For the text-containing cell, return its midpoint in (X, Y) coordinate format. 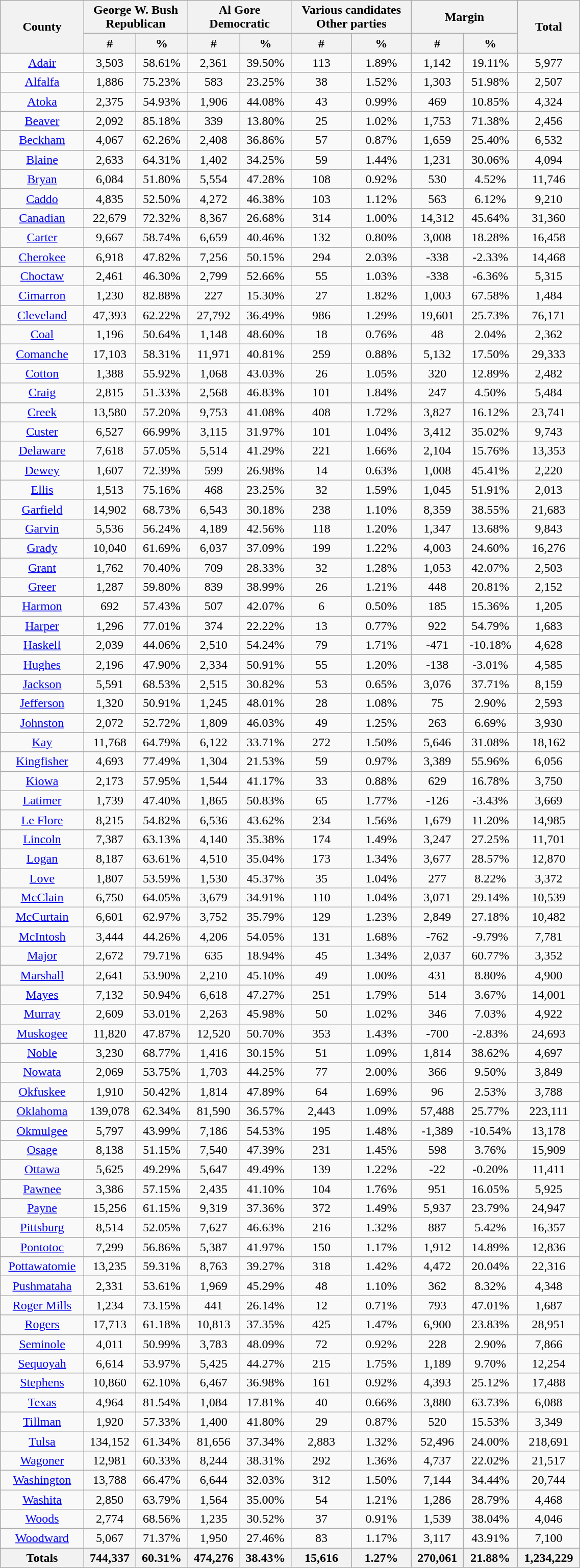
227 (214, 296)
57.15% (162, 1189)
6,601 (110, 917)
50.83% (266, 800)
6,543 (214, 509)
Garvin (42, 528)
81,590 (214, 1111)
-3.01% (490, 665)
38.99% (266, 587)
13,580 (110, 412)
1,068 (214, 373)
692 (110, 606)
Atoka (42, 102)
263 (437, 723)
3,389 (437, 762)
75 (437, 703)
27.25% (490, 839)
986 (321, 315)
507 (214, 606)
8,367 (214, 218)
51 (321, 1053)
68.53% (162, 684)
709 (214, 568)
Le Flore (42, 820)
218,691 (548, 1441)
2,568 (214, 393)
2,072 (110, 723)
922 (437, 626)
5,797 (110, 1130)
1,286 (437, 1499)
55.92% (162, 373)
223,111 (548, 1111)
66.47% (162, 1480)
-471 (437, 645)
3,412 (437, 432)
2,849 (437, 917)
Cotton (42, 373)
38 (321, 82)
7,299 (110, 1247)
81,656 (214, 1441)
50.42% (162, 1092)
Dewey (42, 470)
63.61% (162, 858)
2,461 (110, 276)
-138 (437, 665)
59.31% (162, 1267)
6,536 (214, 820)
9,319 (214, 1208)
2,013 (548, 490)
1,912 (437, 1247)
54 (321, 1499)
1.77% (382, 800)
104 (321, 1189)
20.04% (490, 1267)
Grant (42, 568)
4,067 (110, 140)
Rogers (42, 1325)
17,103 (110, 354)
3,503 (110, 63)
6,614 (110, 1363)
49.29% (162, 1169)
-2.83% (490, 1033)
41.29% (266, 451)
35.00% (266, 1499)
Tulsa (42, 1441)
1,865 (214, 800)
44.26% (162, 937)
45.98% (266, 1014)
629 (437, 781)
23.79% (490, 1208)
-700 (437, 1033)
64.79% (162, 742)
185 (437, 606)
425 (321, 1325)
7,387 (110, 839)
14,312 (437, 218)
Coal (42, 335)
1.45% (382, 1150)
599 (214, 470)
1,739 (110, 800)
47.40% (162, 800)
Totals (42, 1558)
3,247 (437, 839)
1.43% (382, 1033)
13 (321, 626)
44.08% (266, 102)
Murray (42, 1014)
1,416 (214, 1053)
1,607 (110, 470)
1.47% (382, 1325)
174 (321, 839)
563 (437, 198)
47.39% (266, 1150)
51.80% (162, 179)
27,792 (214, 315)
Hughes (42, 665)
4,737 (437, 1460)
Washita (42, 1499)
951 (437, 1189)
96 (437, 1092)
34.44% (490, 1480)
51.15% (162, 1150)
4.52% (490, 179)
3,880 (437, 1402)
54.82% (162, 820)
1,564 (214, 1499)
1,287 (110, 587)
2,408 (214, 140)
43 (321, 102)
27 (321, 296)
3,444 (110, 937)
110 (321, 898)
-126 (437, 800)
Washington (42, 1480)
1,544 (214, 781)
1.05% (382, 373)
39.50% (266, 63)
40.81% (266, 354)
134,152 (110, 1441)
2,641 (110, 975)
16,276 (548, 548)
1,304 (214, 762)
346 (437, 1014)
1,753 (437, 121)
1,347 (437, 528)
6.12% (490, 198)
11,746 (548, 179)
6,659 (214, 237)
50.99% (162, 1344)
520 (437, 1422)
41.80% (266, 1422)
2,609 (110, 1014)
63.73% (490, 1402)
76,171 (548, 315)
Grady (42, 548)
27.46% (266, 1538)
McClain (42, 898)
1,008 (437, 470)
-9.79% (490, 937)
3,849 (548, 1072)
Blaine (42, 160)
6,056 (548, 762)
32.03% (266, 1480)
2,362 (548, 335)
Okfuskee (42, 1092)
11,411 (548, 1169)
Garfield (42, 509)
20.81% (490, 587)
43.62% (266, 820)
13,178 (548, 1130)
1,683 (548, 626)
12,836 (548, 1247)
2,815 (110, 393)
139,078 (110, 1111)
0.97% (382, 762)
25 (321, 121)
1,189 (437, 1363)
1,530 (214, 878)
Comanche (42, 354)
8.32% (490, 1286)
18,162 (548, 742)
38.43% (266, 1558)
47.87% (162, 1033)
McCurtain (42, 917)
19,601 (437, 315)
5,647 (214, 1169)
1.79% (382, 995)
41.97% (266, 1247)
12,520 (214, 1033)
20,744 (548, 1480)
44.25% (266, 1072)
3,352 (548, 956)
11.20% (490, 820)
5,646 (437, 742)
72.39% (162, 470)
33 (321, 781)
0.76% (382, 335)
47.28% (266, 179)
5,514 (214, 451)
530 (437, 179)
6,644 (214, 1480)
6,918 (110, 257)
7,144 (437, 1480)
9,667 (110, 237)
5,315 (548, 276)
6 (321, 606)
53 (321, 684)
2,361 (214, 63)
41.17% (266, 781)
21,517 (548, 1460)
61.15% (162, 1208)
43.99% (162, 1130)
3,783 (214, 1344)
Kingfisher (42, 762)
5,536 (110, 528)
13,788 (110, 1480)
1.48% (382, 1130)
6,084 (110, 179)
374 (214, 626)
30.52% (266, 1519)
0.50% (382, 606)
1.76% (382, 1189)
47,393 (110, 315)
14,985 (548, 820)
-0.20% (490, 1169)
5,925 (548, 1189)
4,189 (214, 528)
23,741 (548, 412)
Harmon (42, 606)
13,235 (110, 1267)
44.27% (266, 1363)
57,488 (437, 1111)
5,977 (548, 63)
79.71% (162, 956)
21.53% (266, 762)
52.50% (162, 198)
1,906 (214, 102)
Ottawa (42, 1169)
71.37% (162, 1538)
-1,389 (437, 1130)
Al GoreDemocratic (240, 17)
57.05% (162, 451)
28.57% (490, 858)
5,591 (110, 684)
839 (214, 587)
1.42% (382, 1267)
52.05% (162, 1228)
231 (321, 1150)
4,835 (110, 198)
474,276 (214, 1558)
216 (321, 1228)
Oklahoma (42, 1111)
0.80% (382, 237)
14,001 (548, 995)
1,234 (110, 1305)
38.55% (490, 509)
431 (437, 975)
448 (437, 587)
Roger Mills (42, 1305)
29 (321, 1422)
Major (42, 956)
1,245 (214, 703)
58.74% (162, 237)
51.33% (162, 393)
362 (437, 1286)
139 (321, 1169)
11,820 (110, 1033)
468 (214, 490)
0.63% (382, 470)
4,468 (548, 1499)
4,900 (548, 975)
33.71% (266, 742)
54.93% (162, 102)
Pawnee (42, 1189)
103 (321, 198)
56.86% (162, 1247)
320 (437, 373)
George W. BushRepublican (136, 17)
228 (437, 1344)
45.64% (490, 218)
270,061 (437, 1558)
48.60% (266, 335)
6,750 (110, 898)
4,348 (548, 1286)
6,088 (548, 1402)
54.53% (266, 1130)
2,152 (548, 587)
1,142 (437, 63)
1,762 (110, 568)
4,510 (214, 858)
14 (321, 470)
50 (321, 1014)
79 (321, 645)
48.09% (266, 1344)
292 (321, 1460)
2,220 (548, 470)
46.83% (266, 393)
45.37% (266, 878)
30.82% (266, 684)
Kay (42, 742)
63.79% (162, 1499)
18.28% (490, 237)
38.31% (266, 1460)
8,138 (110, 1150)
16.12% (490, 412)
36.98% (266, 1383)
6,532 (548, 140)
63.13% (162, 839)
52,496 (437, 1441)
1.27% (382, 1558)
1,205 (548, 606)
1,809 (214, 723)
1.71% (382, 645)
61.34% (162, 1441)
2,672 (110, 956)
1,320 (110, 703)
3,750 (548, 781)
4,003 (437, 548)
5,387 (214, 1247)
2.03% (382, 257)
55.96% (490, 762)
64.05% (162, 898)
113 (321, 63)
6.69% (490, 723)
1.56% (382, 820)
2,633 (110, 160)
37.09% (266, 548)
8,359 (437, 509)
10,539 (548, 898)
24.00% (490, 1441)
Cimarron (42, 296)
744,337 (110, 1558)
5,554 (214, 179)
1.68% (382, 937)
46.38% (266, 198)
9,753 (214, 412)
66.99% (162, 432)
Cleveland (42, 315)
8,159 (548, 684)
18 (321, 335)
2,507 (548, 82)
215 (321, 1363)
46.63% (266, 1228)
259 (321, 354)
132 (321, 237)
24,693 (548, 1033)
39.27% (266, 1267)
25.40% (490, 140)
1,484 (548, 296)
Harper (42, 626)
35.38% (266, 839)
37.71% (490, 684)
68.56% (162, 1519)
30.18% (266, 509)
Nowata (42, 1072)
234 (321, 820)
62.22% (162, 315)
583 (214, 82)
1.29% (382, 315)
4,094 (548, 160)
2,883 (321, 1441)
339 (214, 121)
1,235 (214, 1519)
1.69% (382, 1092)
12,981 (110, 1460)
53.59% (162, 878)
1,148 (214, 335)
1,003 (437, 296)
Mayes (42, 995)
47.27% (266, 995)
26.14% (266, 1305)
7,100 (548, 1538)
22.22% (266, 626)
408 (321, 412)
51.91% (490, 490)
5.42% (490, 1228)
2,375 (110, 102)
6,618 (214, 995)
2.53% (490, 1092)
7,540 (214, 1150)
1,402 (214, 160)
Stephens (42, 1383)
35.79% (266, 917)
82.88% (162, 296)
1.82% (382, 296)
41.08% (266, 412)
15.30% (266, 296)
1,539 (437, 1519)
Margin (464, 17)
53.61% (162, 1286)
53.97% (162, 1363)
38.04% (490, 1519)
Jefferson (42, 703)
50.94% (162, 995)
24,947 (548, 1208)
8,514 (110, 1228)
37.36% (266, 1208)
2,196 (110, 665)
28.79% (490, 1499)
60.77% (490, 956)
62.26% (162, 140)
3,115 (214, 432)
1.59% (382, 490)
Pontotoc (42, 1247)
53.01% (162, 1014)
Osage (42, 1150)
1,679 (437, 820)
314 (321, 218)
4,272 (214, 198)
19.11% (490, 63)
441 (214, 1305)
793 (437, 1305)
-6.36% (490, 276)
9,843 (548, 528)
Carter (42, 237)
1.44% (382, 160)
221 (321, 451)
1.84% (382, 393)
1,659 (437, 140)
7,186 (214, 1130)
28,951 (548, 1325)
62.10% (162, 1383)
26.98% (266, 470)
1,303 (437, 82)
11,701 (548, 839)
73.15% (162, 1305)
Noble (42, 1053)
36.57% (266, 1111)
2,435 (214, 1189)
Choctaw (42, 276)
1.25% (382, 723)
1.89% (382, 63)
Marshall (42, 975)
1,388 (110, 373)
353 (321, 1033)
3,677 (437, 858)
Greer (42, 587)
8.22% (490, 878)
62.97% (162, 917)
58.31% (162, 354)
1,910 (110, 1092)
1,045 (437, 490)
887 (437, 1228)
238 (321, 509)
2.00% (382, 1072)
3,930 (548, 723)
49.49% (266, 1169)
12.89% (490, 373)
1,231 (437, 160)
67.58% (490, 296)
2,503 (548, 568)
Beaver (42, 121)
6,467 (214, 1383)
2,173 (110, 781)
4,046 (548, 1519)
59.80% (162, 587)
1,400 (214, 1422)
-2.33% (490, 257)
41.10% (266, 1189)
54.79% (490, 626)
2,092 (110, 121)
31,360 (548, 218)
5,425 (214, 1363)
25.12% (490, 1383)
16.78% (490, 781)
17,488 (548, 1383)
Sequoyah (42, 1363)
4,393 (437, 1383)
2,069 (110, 1072)
4,697 (548, 1053)
1.03% (382, 276)
45.41% (490, 470)
Woodward (42, 1538)
2,210 (214, 975)
57.20% (162, 412)
294 (321, 257)
15,616 (321, 1558)
18.94% (266, 956)
2,482 (548, 373)
Haskell (42, 645)
1.66% (382, 451)
72 (321, 1344)
13,353 (548, 451)
6,037 (214, 548)
5,067 (110, 1538)
372 (321, 1208)
21,683 (548, 509)
2,334 (214, 665)
45 (321, 956)
52.72% (162, 723)
8,187 (110, 858)
Muskogee (42, 1033)
2,774 (110, 1519)
29.14% (490, 898)
60.33% (162, 1460)
85.18% (162, 121)
15.53% (490, 1422)
65 (321, 800)
15,256 (110, 1208)
44.06% (162, 645)
1.12% (382, 198)
5,484 (548, 393)
Kiowa (42, 781)
21.88% (490, 1558)
2,263 (214, 1014)
8,215 (110, 820)
1,920 (110, 1422)
3.76% (490, 1150)
108 (321, 179)
45.10% (266, 975)
3,372 (548, 878)
8,763 (214, 1267)
1,084 (214, 1402)
35.04% (266, 858)
34.25% (266, 160)
Payne (42, 1208)
2,456 (548, 121)
56.24% (162, 528)
County (42, 27)
150 (321, 1247)
50.15% (266, 257)
1,234,229 (548, 1558)
31.08% (490, 742)
68.73% (162, 509)
4,628 (548, 645)
1.52% (382, 82)
Canadian (42, 218)
10.85% (490, 102)
3,230 (110, 1053)
195 (321, 1130)
7,132 (110, 995)
26.68% (266, 218)
71.38% (490, 121)
0.91% (382, 1519)
8.80% (490, 975)
4,964 (110, 1402)
5,625 (110, 1169)
1,513 (110, 490)
72.32% (162, 218)
5,937 (437, 1208)
15.76% (490, 451)
Love (42, 878)
10,482 (548, 917)
1,053 (437, 568)
277 (437, 878)
9,210 (548, 198)
6,900 (437, 1325)
23.83% (490, 1325)
4,140 (214, 839)
40 (321, 1402)
-762 (437, 937)
17.81% (266, 1402)
11,971 (214, 354)
14,902 (110, 509)
77.01% (162, 626)
35.02% (490, 432)
31.97% (266, 432)
173 (321, 858)
3,788 (548, 1092)
Pottawatomie (42, 1267)
70.40% (162, 568)
7,866 (548, 1344)
1,230 (110, 296)
83 (321, 1538)
Total (548, 27)
Adair (42, 63)
16,357 (548, 1228)
272 (321, 742)
Ellis (42, 490)
Logan (42, 858)
40.46% (266, 237)
50.70% (266, 1033)
1.23% (382, 917)
15.36% (490, 606)
Caddo (42, 198)
Various candidatesOther parties (351, 17)
0.99% (382, 102)
1,950 (214, 1538)
58.61% (162, 63)
45.29% (266, 1286)
28 (321, 703)
13.80% (266, 121)
1,296 (110, 626)
47.89% (266, 1092)
469 (437, 102)
Creek (42, 412)
0.71% (382, 1305)
10,040 (110, 548)
3,117 (437, 1538)
64.31% (162, 160)
34.91% (266, 898)
129 (321, 917)
11,768 (110, 742)
0.65% (382, 684)
57.43% (162, 606)
4,922 (548, 1014)
7,618 (110, 451)
2,443 (321, 1111)
37.35% (266, 1325)
3,071 (437, 898)
Wagoner (42, 1460)
46.03% (266, 723)
2,037 (437, 956)
-3.43% (490, 800)
4,206 (214, 937)
62.34% (162, 1111)
118 (321, 528)
16,458 (548, 237)
2,104 (437, 451)
81.54% (162, 1402)
27.18% (490, 917)
247 (437, 393)
43.03% (266, 373)
7,781 (548, 937)
Cherokee (42, 257)
29,333 (548, 354)
1.75% (382, 1363)
251 (321, 995)
36.49% (266, 315)
366 (437, 1072)
Pittsburg (42, 1228)
10,813 (214, 1325)
68.77% (162, 1053)
Tillman (42, 1422)
22,679 (110, 218)
8,244 (214, 1460)
161 (321, 1383)
22.02% (490, 1460)
1,703 (214, 1072)
77.49% (162, 762)
Latimer (42, 800)
12,254 (548, 1363)
2,799 (214, 276)
635 (214, 956)
9,743 (548, 432)
53.75% (162, 1072)
50.64% (162, 335)
4,324 (548, 102)
1,807 (110, 878)
25.73% (490, 315)
6,527 (110, 432)
Delaware (42, 451)
7,627 (214, 1228)
6,122 (214, 742)
2,510 (214, 645)
38.62% (490, 1053)
3,679 (214, 898)
Beckham (42, 140)
9.50% (490, 1072)
37.34% (266, 1441)
77 (321, 1072)
598 (437, 1150)
Alfalfa (42, 82)
24.60% (490, 548)
57 (321, 140)
17,713 (110, 1325)
9.70% (490, 1363)
1.36% (382, 1460)
16.05% (490, 1189)
3,827 (437, 412)
1.72% (382, 412)
3,752 (214, 917)
4,472 (437, 1267)
14,468 (548, 257)
3,349 (548, 1422)
61.69% (162, 548)
30.06% (490, 160)
54.05% (266, 937)
2,850 (110, 1499)
4,693 (110, 762)
30.15% (266, 1053)
3.67% (490, 995)
Bryan (42, 179)
4.50% (490, 393)
0.66% (382, 1402)
514 (437, 995)
Jackson (42, 684)
Texas (42, 1402)
22,316 (548, 1267)
Pushmataha (42, 1286)
4,011 (110, 1344)
Woods (42, 1519)
3,008 (437, 237)
1.28% (382, 568)
17.50% (490, 354)
312 (321, 1480)
2,515 (214, 684)
51.98% (490, 82)
75.16% (162, 490)
Lincoln (42, 839)
2.04% (490, 335)
47.01% (490, 1305)
-10.18% (490, 645)
2,039 (110, 645)
3,386 (110, 1189)
0.77% (382, 626)
47.90% (162, 665)
Johnston (42, 723)
-22 (437, 1169)
28.33% (266, 568)
48.01% (266, 703)
57.95% (162, 781)
47.82% (162, 257)
2,331 (110, 1286)
131 (321, 937)
13.68% (490, 528)
14.89% (490, 1247)
Craig (42, 393)
5,132 (437, 354)
10,860 (110, 1383)
-10.54% (490, 1130)
25.77% (490, 1111)
15,909 (548, 1150)
54.24% (266, 645)
7,256 (214, 257)
Okmulgee (42, 1130)
42.56% (266, 528)
64 (321, 1092)
52.66% (266, 276)
Custer (42, 432)
3,669 (548, 800)
7.03% (490, 1014)
60.31% (162, 1558)
12,870 (548, 858)
Seminole (42, 1344)
37 (321, 1519)
3,076 (437, 684)
1.08% (382, 703)
36.86% (266, 140)
2,593 (548, 703)
318 (321, 1267)
1,886 (110, 82)
35 (321, 878)
75.23% (162, 82)
199 (321, 548)
53.90% (162, 975)
46.30% (162, 276)
1,969 (214, 1286)
12 (321, 1305)
1,687 (548, 1305)
McIntosh (42, 937)
57.33% (162, 1422)
1,196 (110, 335)
61.18% (162, 1325)
43.91% (490, 1538)
4,585 (548, 665)
